Find where the given text appears and provide that cell's center as [x, y] coordinate. 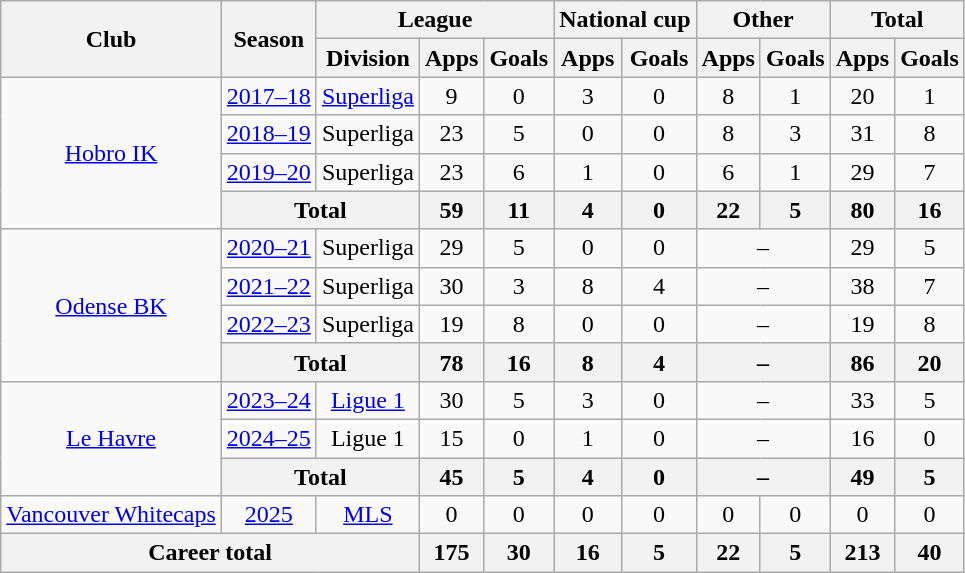
Season [268, 39]
Odense BK [112, 305]
Club [112, 39]
213 [862, 553]
2022–23 [268, 324]
78 [451, 362]
National cup [625, 20]
2020–21 [268, 248]
45 [451, 477]
15 [451, 438]
Hobro IK [112, 153]
9 [451, 96]
2024–25 [268, 438]
80 [862, 210]
Le Havre [112, 438]
86 [862, 362]
11 [519, 210]
Other [763, 20]
2021–22 [268, 286]
League [434, 20]
2023–24 [268, 400]
49 [862, 477]
59 [451, 210]
175 [451, 553]
2017–18 [268, 96]
2018–19 [268, 134]
Career total [210, 553]
2025 [268, 515]
MLS [368, 515]
Vancouver Whitecaps [112, 515]
Division [368, 58]
2019–20 [268, 172]
38 [862, 286]
40 [930, 553]
31 [862, 134]
33 [862, 400]
